Return [x, y] of the center of cell containing provided text 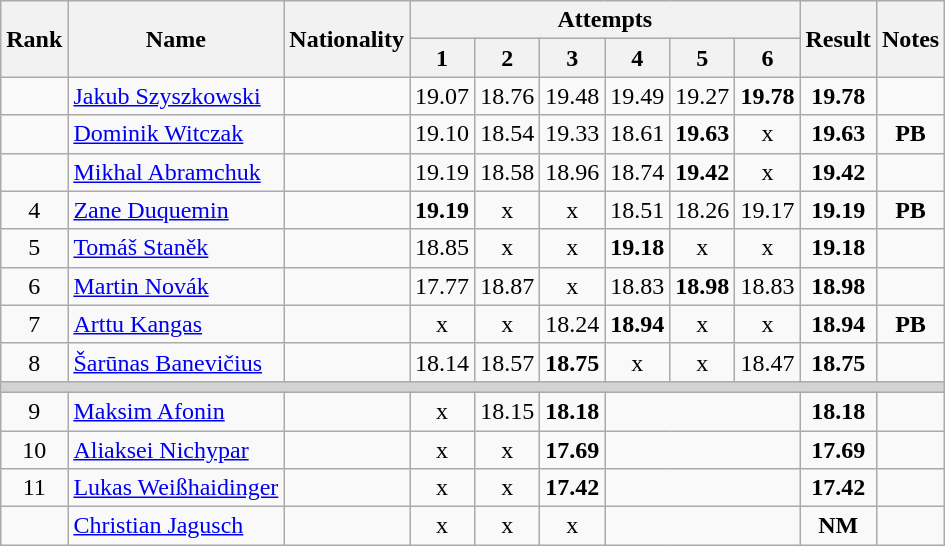
18.76 [508, 96]
3 [572, 58]
10 [34, 449]
8 [34, 362]
2 [508, 58]
Attempts [605, 20]
19.10 [442, 134]
Nationality [347, 39]
11 [34, 488]
18.54 [508, 134]
Šarūnas Banevičius [176, 362]
18.57 [508, 362]
Name [176, 39]
Result [838, 39]
Arttu Kangas [176, 324]
Mikhal Abramchuk [176, 172]
Rank [34, 39]
18.51 [638, 210]
19.49 [638, 96]
Maksim Afonin [176, 411]
18.96 [572, 172]
18.85 [442, 248]
19.27 [702, 96]
18.14 [442, 362]
18.47 [768, 362]
19.33 [572, 134]
19.48 [572, 96]
1 [442, 58]
Jakub Szyszkowski [176, 96]
Aliaksei Nichypar [176, 449]
Notes [910, 39]
Tomáš Staněk [176, 248]
18.24 [572, 324]
Christian Jagusch [176, 526]
18.61 [638, 134]
18.87 [508, 286]
19.17 [768, 210]
17.77 [442, 286]
18.15 [508, 411]
NM [838, 526]
Martin Novák [176, 286]
Zane Duquemin [176, 210]
18.74 [638, 172]
19.07 [442, 96]
18.58 [508, 172]
9 [34, 411]
18.26 [702, 210]
Lukas Weißhaidinger [176, 488]
Dominik Witczak [176, 134]
7 [34, 324]
